Return [X, Y] of the center of cell containing provided text 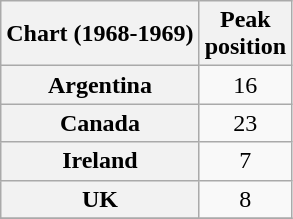
Chart (1968-1969) [100, 34]
8 [245, 199]
UK [100, 199]
Peakposition [245, 34]
Ireland [100, 161]
16 [245, 85]
23 [245, 123]
Argentina [100, 85]
Canada [100, 123]
7 [245, 161]
